Detect which cell encompasses the target text, then output its (X, Y) center coordinate. 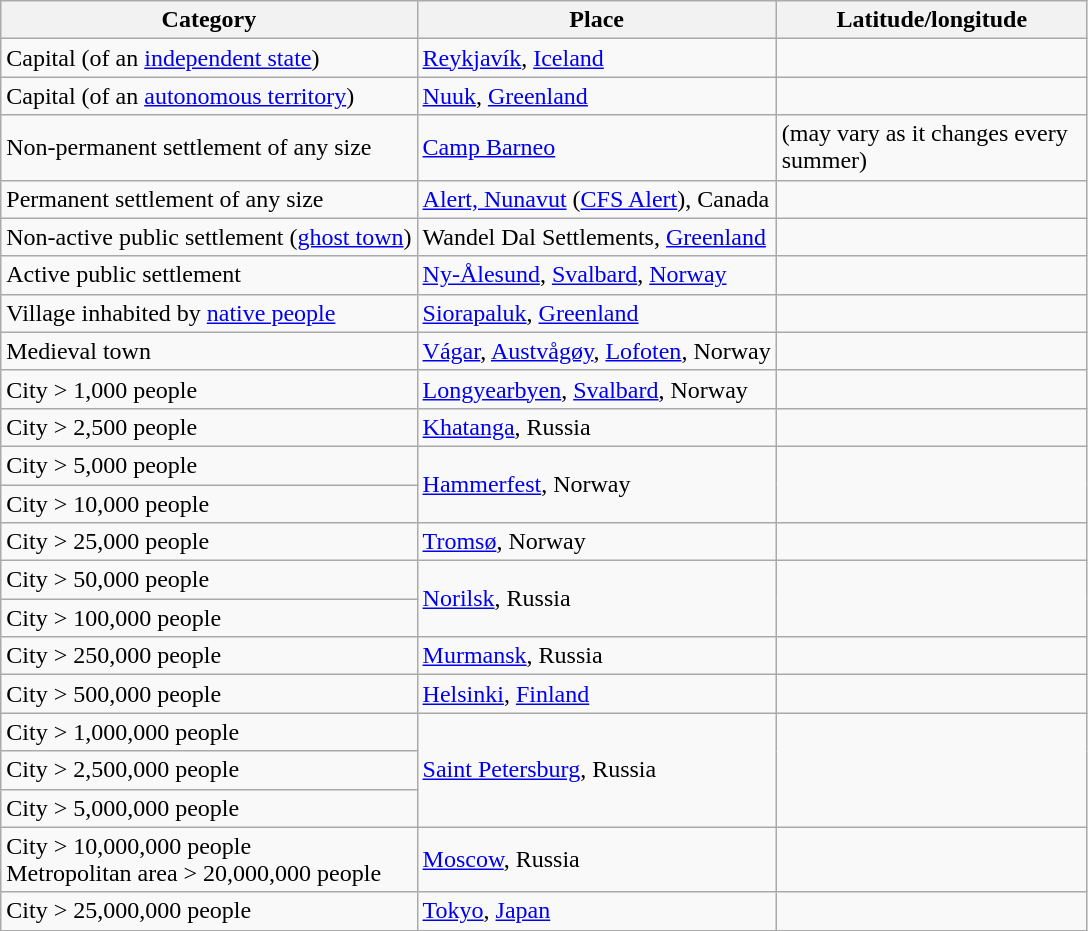
Vágar, Austvågøy, Lofoten, Norway (596, 351)
Capital (of an independent state) (209, 58)
Helsinki, Finland (596, 694)
Category (209, 20)
City > 50,000 people (209, 580)
Reykjavík, Iceland (596, 58)
Khatanga, Russia (596, 427)
City > 2,500 people (209, 427)
Saint Petersburg, Russia (596, 770)
Siorapaluk, Greenland (596, 313)
Tokyo, Japan (596, 911)
City > 25,000 people (209, 542)
Ny-Ålesund, Svalbard, Norway (596, 275)
Longyearbyen, Svalbard, Norway (596, 389)
Active public settlement (209, 275)
City > 1,000 people (209, 389)
Non-active public settlement (ghost town) (209, 237)
Village inhabited by native people (209, 313)
City > 10,000 people (209, 503)
Permanent settlement of any size (209, 199)
City > 100,000 people (209, 618)
Murmansk, Russia (596, 656)
Norilsk, Russia (596, 599)
Capital (of an autonomous territory) (209, 96)
City > 10,000,000 peopleMetropolitan area > 20,000,000 people (209, 860)
Latitude/longitude (932, 20)
Alert, Nunavut (CFS Alert), Canada (596, 199)
City > 250,000 people (209, 656)
Hammerfest, Norway (596, 484)
City > 25,000,000 people (209, 911)
City > 2,500,000 people (209, 770)
Medieval town (209, 351)
Place (596, 20)
Non-permanent settlement of any size (209, 148)
Nuuk, Greenland (596, 96)
City > 500,000 people (209, 694)
City > 5,000,000 people (209, 808)
Moscow, Russia (596, 860)
Wandel Dal Settlements, Greenland (596, 237)
City > 1,000,000 people (209, 732)
(may vary as it changes every summer) (932, 148)
Camp Barneo (596, 148)
Tromsø, Norway (596, 542)
City > 5,000 people (209, 465)
